Detect which cell encompasses the target text, then output its (X, Y) center coordinate. 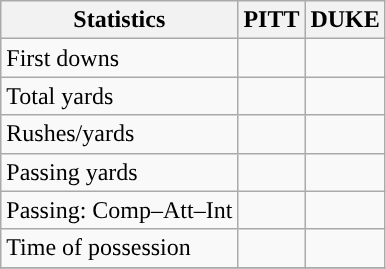
First downs (120, 58)
DUKE (345, 20)
Rushes/yards (120, 134)
Passing: Comp–Att–Int (120, 210)
PITT (272, 20)
Statistics (120, 20)
Passing yards (120, 172)
Total yards (120, 96)
Time of possession (120, 248)
